Determine the (x, y) coordinate at the center of the cell enclosing the given text.  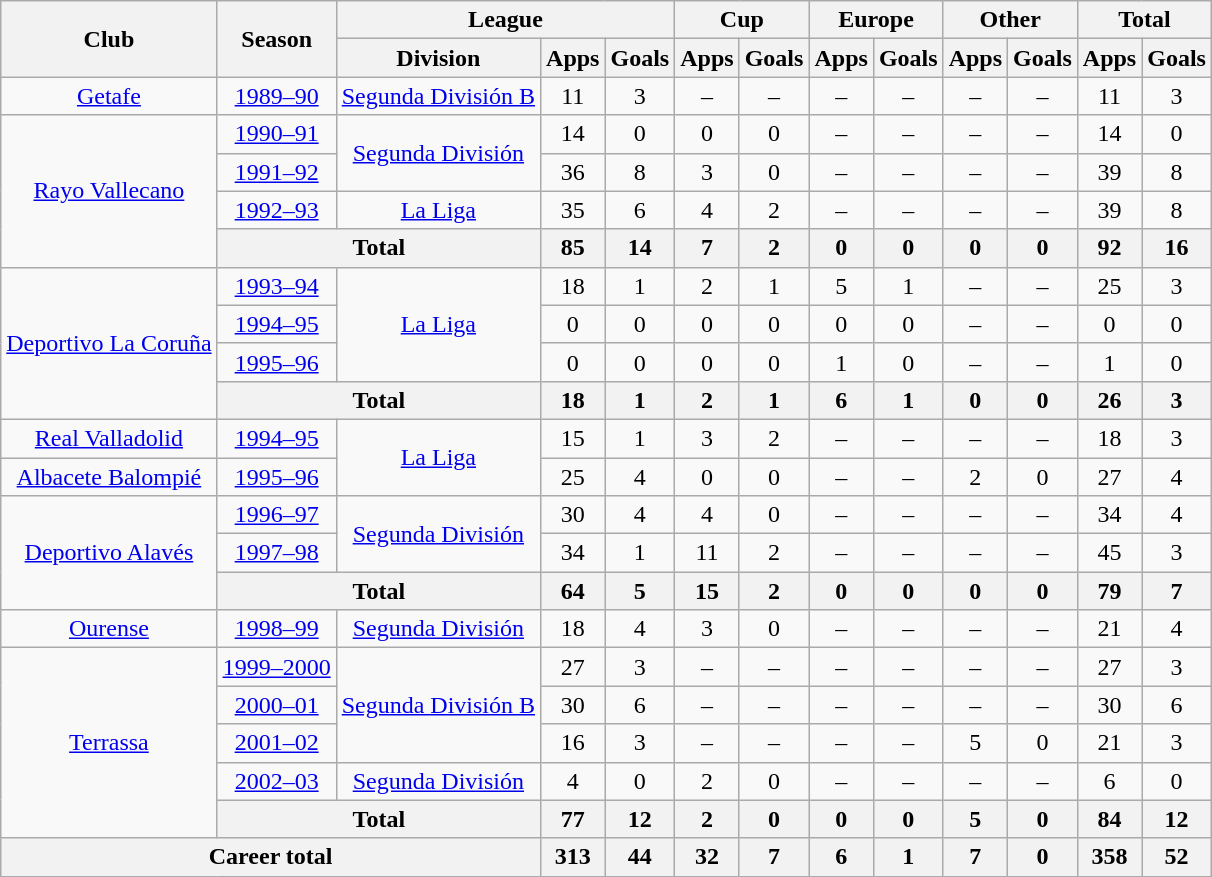
77 (573, 819)
32 (707, 857)
1998–99 (276, 629)
45 (1109, 553)
2002–03 (276, 781)
1993–94 (276, 286)
313 (573, 857)
92 (1109, 248)
84 (1109, 819)
36 (573, 172)
1996–97 (276, 515)
Rayo Vallecano (109, 191)
Albacete Balompié (109, 477)
Ourense (109, 629)
44 (640, 857)
Division (438, 58)
2001–02 (276, 743)
52 (1177, 857)
358 (1109, 857)
1991–92 (276, 172)
1992–93 (276, 210)
79 (1109, 591)
League (506, 20)
Club (109, 39)
85 (573, 248)
Deportivo Alavés (109, 553)
Getafe (109, 96)
Terrassa (109, 743)
Cup (742, 20)
2000–01 (276, 705)
Season (276, 39)
Other (1010, 20)
1990–91 (276, 134)
1999–2000 (276, 667)
Real Valladolid (109, 438)
1997–98 (276, 553)
Deportivo La Coruña (109, 343)
Career total (271, 857)
35 (573, 210)
Europe (876, 20)
1989–90 (276, 96)
64 (573, 591)
26 (1109, 400)
